Scan for the cell matching the given text and deliver its [X, Y] coordinate at center. 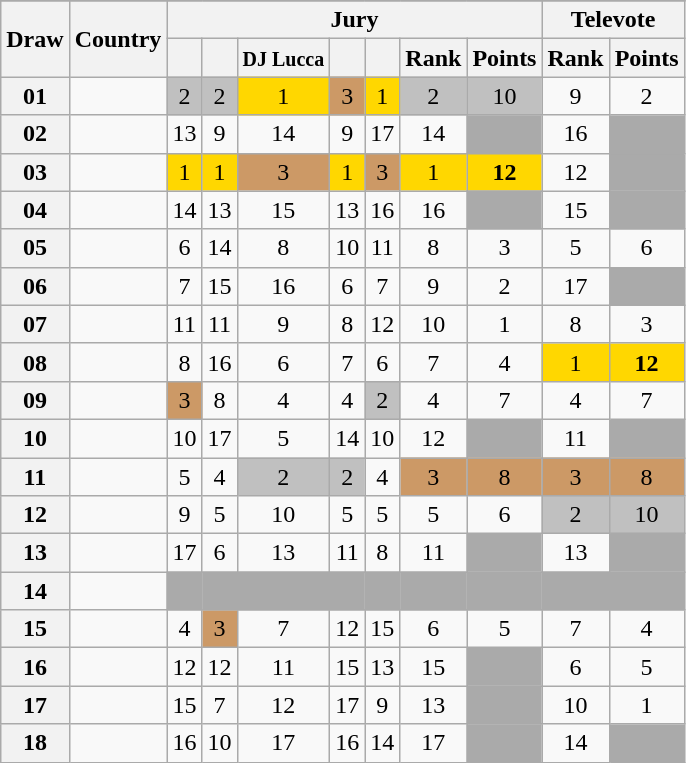
08 [35, 362]
Country [118, 39]
05 [35, 248]
Jury [354, 20]
04 [35, 210]
03 [35, 172]
01 [35, 96]
DJ Lucca [284, 58]
Televote [613, 20]
02 [35, 134]
07 [35, 324]
Draw [35, 39]
18 [35, 743]
06 [35, 286]
09 [35, 400]
